Determine the (x, y) coordinate at the center of the cell enclosing the given text.  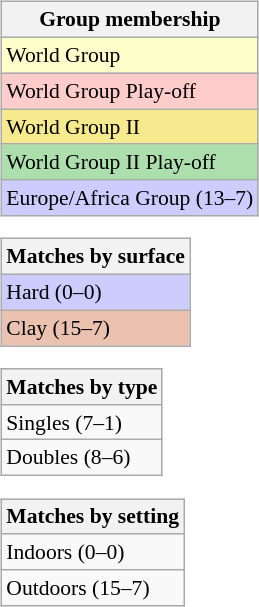
Hard (0–0) (96, 292)
Matches by surface (96, 257)
World Group Play-off (130, 91)
Matches by type (82, 387)
Indoors (0–0) (92, 552)
Singles (7–1) (82, 422)
Doubles (8–6) (82, 458)
Europe/Africa Group (13–7) (130, 198)
Outdoors (15–7) (92, 588)
World Group II (130, 127)
Clay (15–7) (96, 328)
Matches by setting (92, 517)
World Group II Play-off (130, 162)
Group membership (130, 20)
World Group (130, 55)
